Capture the cell that displays the provided text and extract its (X, Y) central coordinate. 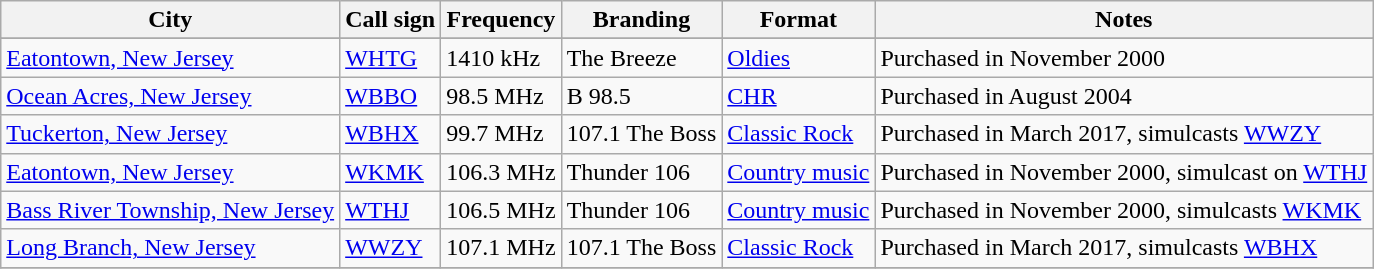
City (170, 20)
Notes (1124, 20)
WHTG (390, 58)
WKMK (390, 172)
WTHJ (390, 210)
106.5 MHz (501, 210)
107.1 MHz (501, 248)
Purchased in November 2000, simulcasts WKMK (1124, 210)
Bass River Township, New Jersey (170, 210)
Frequency (501, 20)
B 98.5 (642, 96)
WBHX (390, 134)
Ocean Acres, New Jersey (170, 96)
Purchased in November 2000, simulcast on WTHJ (1124, 172)
98.5 MHz (501, 96)
The Breeze (642, 58)
Tuckerton, New Jersey (170, 134)
CHR (798, 96)
Purchased in March 2017, simulcasts WWZY (1124, 134)
Purchased in March 2017, simulcasts WBHX (1124, 248)
Branding (642, 20)
1410 kHz (501, 58)
WWZY (390, 248)
Oldies (798, 58)
106.3 MHz (501, 172)
Purchased in August 2004 (1124, 96)
Format (798, 20)
Call sign (390, 20)
99.7 MHz (501, 134)
WBBO (390, 96)
Purchased in November 2000 (1124, 58)
Long Branch, New Jersey (170, 248)
